Find where the given text appears and provide that cell's center as (X, Y) coordinate. 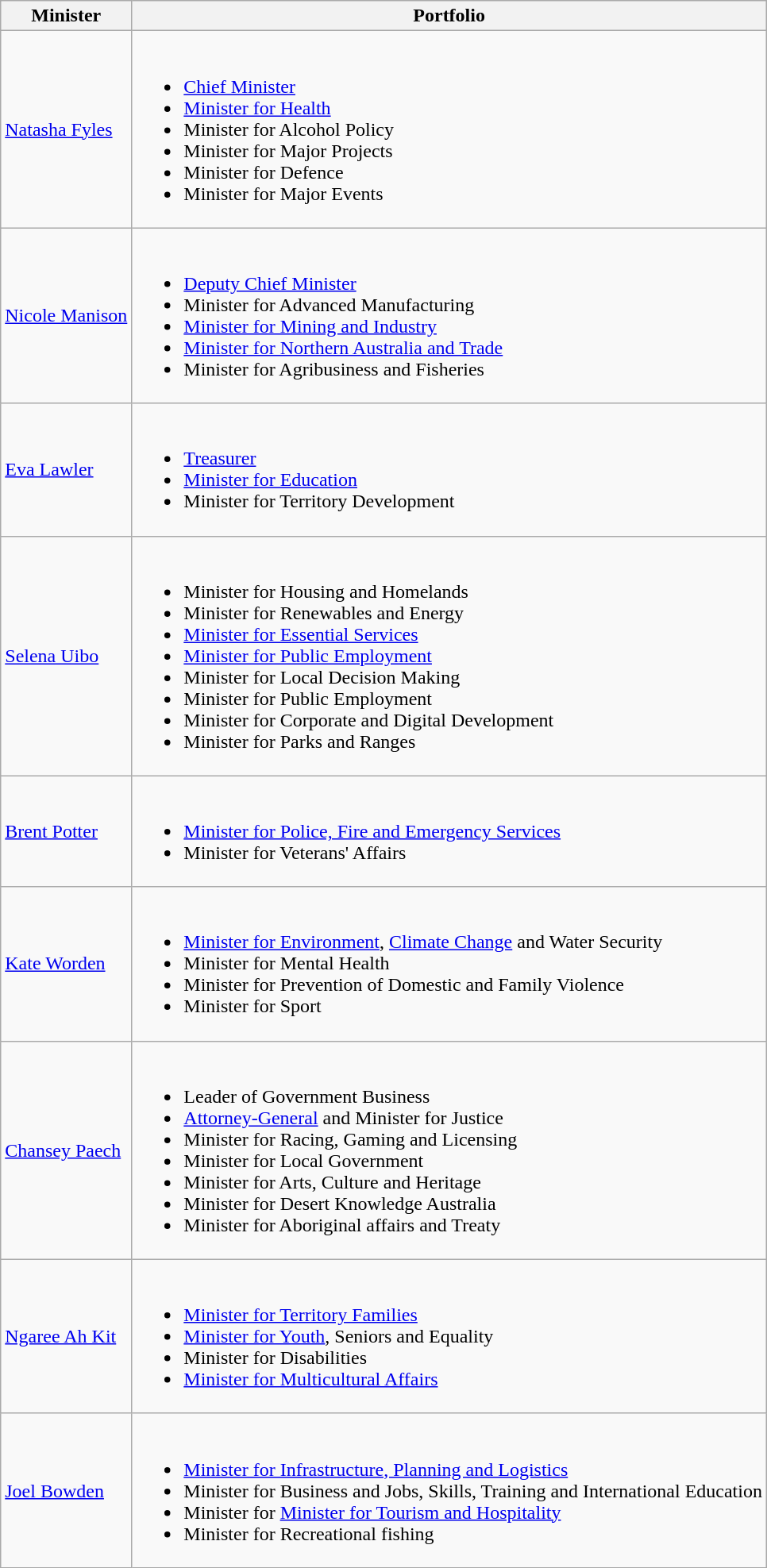
Natasha Fyles (67, 129)
Minister for Territory FamiliesMinister for Youth, Seniors and EqualityMinister for DisabilitiesMinister for Multicultural Affairs (449, 1336)
Brent Potter (67, 831)
Ngaree Ah Kit (67, 1336)
Chansey Paech (67, 1150)
Minister for Police, Fire and Emergency ServicesMinister for Veterans' Affairs (449, 831)
Portfolio (449, 16)
Kate Worden (67, 964)
Selena Uibo (67, 656)
Minister (67, 16)
Eva Lawler (67, 470)
Nicole Manison (67, 316)
Chief MinisterMinister for HealthMinister for Alcohol PolicyMinister for Major ProjectsMinister for DefenceMinister for Major Events (449, 129)
Joel Bowden (67, 1490)
TreasurerMinister for EducationMinister for Territory Development (449, 470)
